Pinpoint the cell where the given text exists, returning its (X, Y) midpoint coordinate. 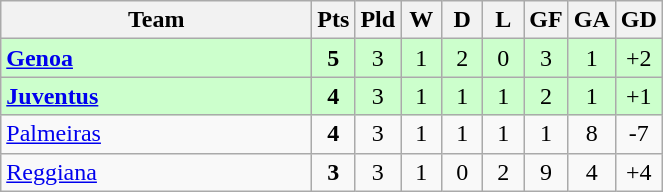
+4 (638, 172)
Team (156, 20)
L (504, 20)
Genoa (156, 58)
GD (638, 20)
Palmeiras (156, 134)
GA (592, 20)
-7 (638, 134)
D (462, 20)
Pld (378, 20)
5 (334, 58)
Pts (334, 20)
W (422, 20)
Reggiana (156, 172)
+2 (638, 58)
+1 (638, 96)
8 (592, 134)
GF (546, 20)
Juventus (156, 96)
9 (546, 172)
